Search for the cell housing the specified text and yield its [x, y] center coordinate. 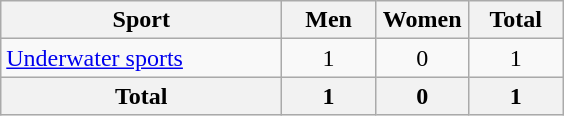
Sport [142, 20]
Women [422, 20]
Men [329, 20]
Underwater sports [142, 58]
